Return (x, y) of the center of cell containing provided text 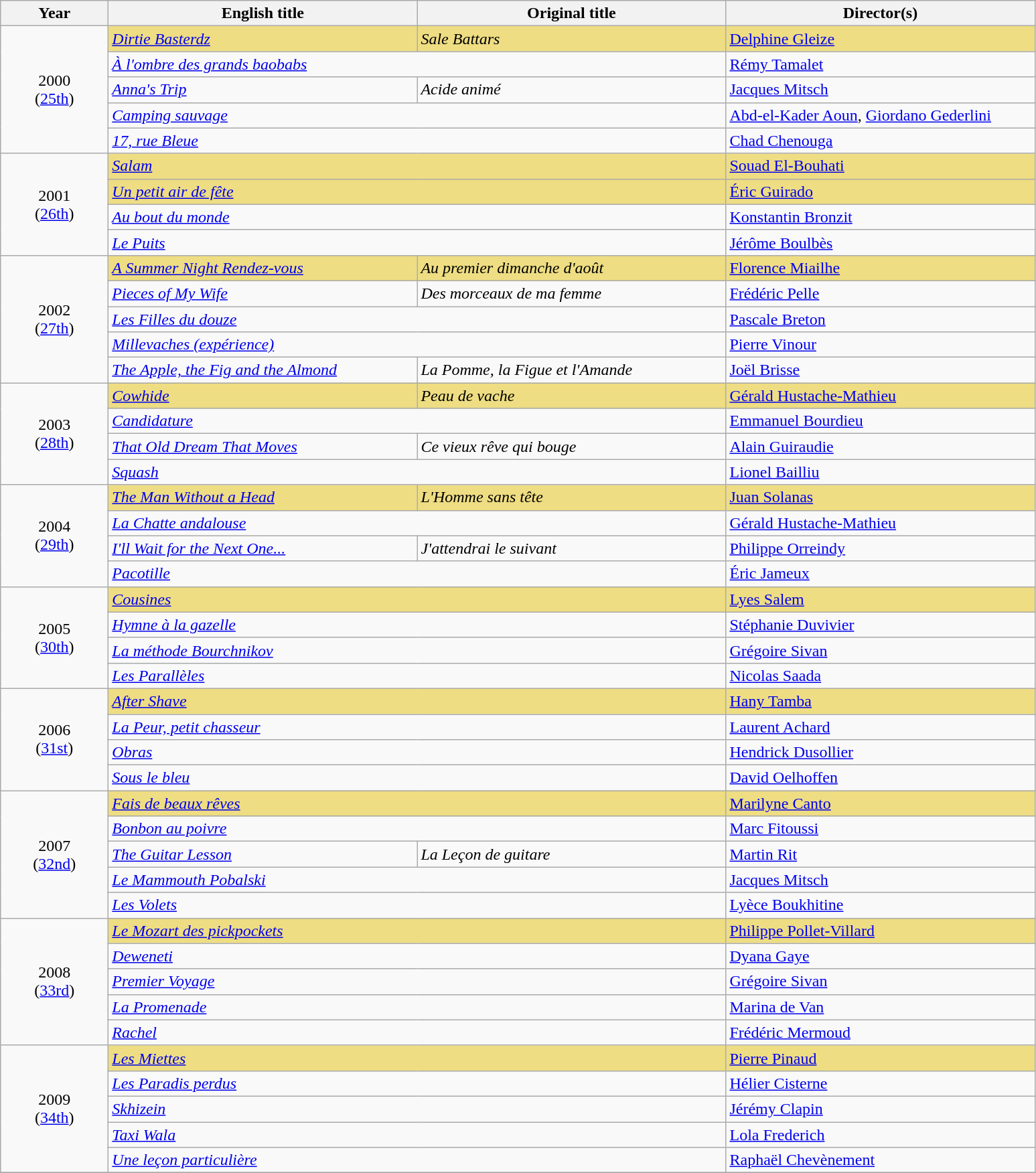
La Peur, petit chasseur (417, 726)
Millevaches (expérience) (417, 345)
I'll Wait for the Next One... (263, 548)
Juan Solanas (880, 497)
Obras (417, 753)
Emmanuel Bourdieu (880, 421)
Hendrick Dusollier (880, 753)
Souad El-Bouhati (880, 166)
Abd-el-Kader Aoun, Giordano Gederlini (880, 115)
Au premier dimanche d'août (572, 268)
2008(33rd) (55, 982)
Jérôme Boulbès (880, 242)
English title (263, 13)
2002(27th) (55, 319)
David Oelhoffen (880, 778)
La Promenade (417, 1007)
Au bout du monde (417, 217)
Sous le bleu (417, 778)
Éric Guirado (880, 191)
Marc Fitoussi (880, 829)
Le Mammouth Pobalski (417, 880)
Camping sauvage (417, 115)
Une leçon particulière (417, 1160)
Éric Jameux (880, 574)
Raphaël Chevènement (880, 1160)
Philippe Orreindy (880, 548)
The Guitar Lesson (263, 854)
Lyes Salem (880, 599)
Cousines (417, 599)
Acide animé (572, 90)
A Summer Night Rendez-vous (263, 268)
Delphine Gleize (880, 39)
Lola Frederich (880, 1135)
La Pomme, la Figue et l'Amande (572, 370)
Joël Brisse (880, 370)
L'Homme sans tête (572, 497)
Des morceaux de ma femme (572, 293)
La Leçon de guitare (572, 854)
Alain Guiraudie (880, 447)
Lyèce Boukhitine (880, 905)
Frédéric Pelle (880, 293)
The Man Without a Head (263, 497)
Skhizein (417, 1109)
2009(34th) (55, 1109)
La méthode Bourchnikov (417, 650)
Ce vieux rêve qui bouge (572, 447)
Hélier Cisterne (880, 1083)
Anna's Trip (263, 90)
Jérémy Clapin (880, 1109)
2005(30th) (55, 637)
Dyana Gaye (880, 956)
Rachel (417, 1032)
Pierre Pinaud (880, 1058)
Marilyne Canto (880, 803)
Candidature (417, 421)
Taxi Wala (417, 1135)
The Apple, the Fig and the Almond (263, 370)
2000(25th) (55, 90)
Martin Rit (880, 854)
Les Filles du douze (417, 319)
Lionel Bailliu (880, 472)
À l'ombre des grands baobabs (417, 64)
Le Mozart des pickpockets (417, 931)
Laurent Achard (880, 726)
Pieces of My Wife (263, 293)
La Chatte andalouse (417, 523)
Squash (417, 472)
Les Volets (417, 905)
After Shave (417, 701)
Les Paradis perdus (417, 1083)
Hymne à la gazelle (417, 625)
Marina de Van (880, 1007)
Hany Tamba (880, 701)
2003(28th) (55, 434)
Pacotille (417, 574)
Fais de beaux rêves (417, 803)
Bonbon au poivre (417, 829)
Konstantin Bronzit (880, 217)
Pierre Vinour (880, 345)
Year (55, 13)
17, rue Bleue (417, 141)
Deweneti (417, 956)
Nicolas Saada (880, 676)
That Old Dream That Moves (263, 447)
J'attendrai le suivant (572, 548)
2004(29th) (55, 536)
2007(32nd) (55, 854)
Philippe Pollet-Villard (880, 931)
2006(31st) (55, 739)
Peau de vache (572, 396)
Salam (417, 166)
Pascale Breton (880, 319)
Florence Miailhe (880, 268)
Les Parallèles (417, 676)
Sale Battars (572, 39)
Rémy Tamalet (880, 64)
Dirtie Basterdz (263, 39)
Director(s) (880, 13)
2001(26th) (55, 204)
Frédéric Mermoud (880, 1032)
Un petit air de fête (417, 191)
Stéphanie Duvivier (880, 625)
Premier Voyage (417, 982)
Original title (572, 13)
Cowhide (263, 396)
Chad Chenouga (880, 141)
Le Puits (417, 242)
Les Miettes (417, 1058)
